Extract the (x, y) coordinate from the center of the cell holding the provided text.  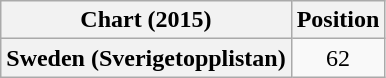
Sweden (Sverigetopplistan) (146, 58)
62 (338, 58)
Chart (2015) (146, 20)
Position (338, 20)
